Extract the [x, y] coordinate from the center of the cell holding the provided text.  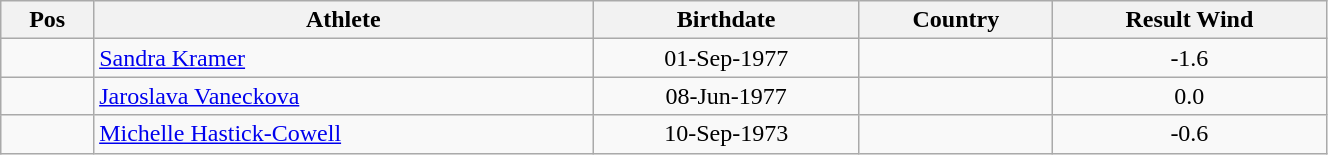
08-Jun-1977 [726, 96]
Michelle Hastick-Cowell [344, 134]
Athlete [344, 20]
-0.6 [1189, 134]
0.0 [1189, 96]
Result Wind [1189, 20]
01-Sep-1977 [726, 58]
Jaroslava Vaneckova [344, 96]
-1.6 [1189, 58]
Birthdate [726, 20]
Pos [48, 20]
Sandra Kramer [344, 58]
10-Sep-1973 [726, 134]
Country [956, 20]
